Find where the given text appears and provide that cell's center as [X, Y] coordinate. 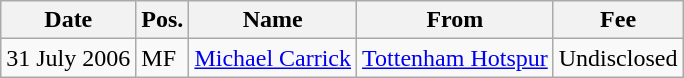
MF [162, 58]
From [456, 20]
Michael Carrick [273, 58]
Undisclosed [618, 58]
Tottenham Hotspur [456, 58]
Pos. [162, 20]
Name [273, 20]
31 July 2006 [68, 58]
Date [68, 20]
Fee [618, 20]
